Pinpoint the cell where the given text exists, returning its [x, y] midpoint coordinate. 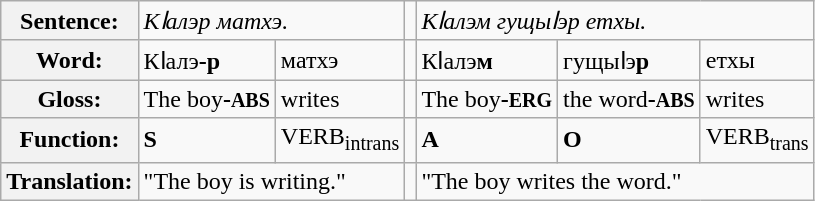
Sentence: [70, 21]
Function: [70, 140]
The boy-ABS [206, 99]
S [206, 140]
етхы [757, 60]
Кӏалэ-р [206, 60]
гущыӏэр [630, 60]
Кӏалэм гущыӏэр етхы. [615, 21]
VERBintrans [340, 140]
A [487, 140]
Translation: [70, 181]
Gloss: [70, 99]
O [630, 140]
матхэ [340, 60]
Кӏалэр матхэ. [272, 21]
Word: [70, 60]
VERBtrans [757, 140]
"The boy writes the word." [615, 181]
Кӏалэм [487, 60]
"The boy is writing." [272, 181]
the word-ABS [630, 99]
The boy-ERG [487, 99]
